Output the (X, Y) coordinate of the center of the cell containing the given text.  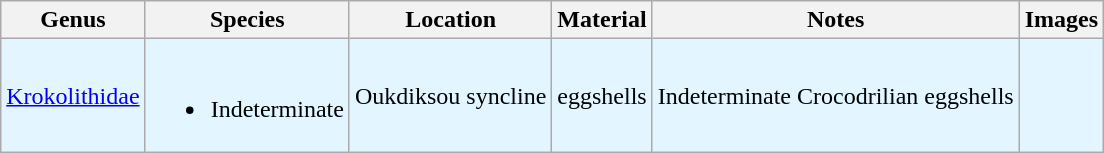
Krokolithidae (73, 96)
Oukdiksou syncline (450, 96)
Images (1061, 20)
Indeterminate (247, 96)
Notes (836, 20)
Genus (73, 20)
Location (450, 20)
Species (247, 20)
Material (602, 20)
eggshells (602, 96)
Indeterminate Crocodrilian eggshells (836, 96)
